Locate the cell with the specified text and output its (X, Y) center coordinate. 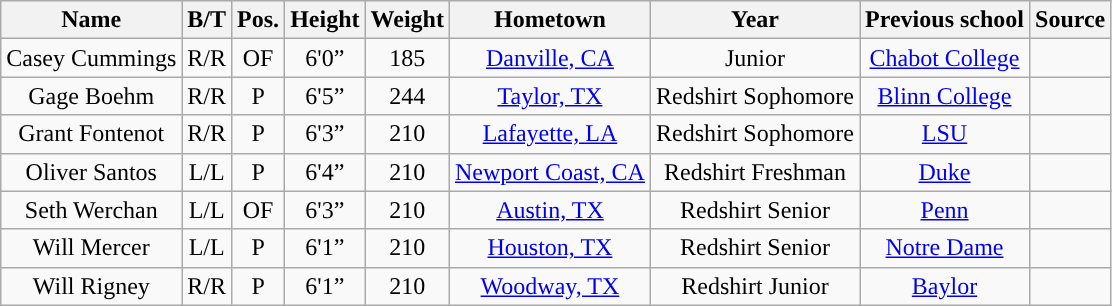
Previous school (945, 20)
Taylor, TX (550, 96)
Chabot College (945, 58)
185 (407, 58)
Penn (945, 210)
Notre Dame (945, 248)
Grant Fontenot (92, 134)
244 (407, 96)
Redshirt Junior (754, 286)
Oliver Santos (92, 172)
6'5” (325, 96)
LSU (945, 134)
6'0” (325, 58)
Source (1070, 20)
Lafayette, LA (550, 134)
6'4” (325, 172)
Name (92, 20)
Casey Cummings (92, 58)
Height (325, 20)
Redshirt Freshman (754, 172)
Weight (407, 20)
Blinn College (945, 96)
Austin, TX (550, 210)
Hometown (550, 20)
Baylor (945, 286)
Danville, CA (550, 58)
Will Mercer (92, 248)
B/T (207, 20)
Junior (754, 58)
Seth Werchan (92, 210)
Pos. (258, 20)
Gage Boehm (92, 96)
Duke (945, 172)
Newport Coast, CA (550, 172)
Houston, TX (550, 248)
Year (754, 20)
Woodway, TX (550, 286)
Will Rigney (92, 286)
